Detect which cell encompasses the target text, then output its [x, y] center coordinate. 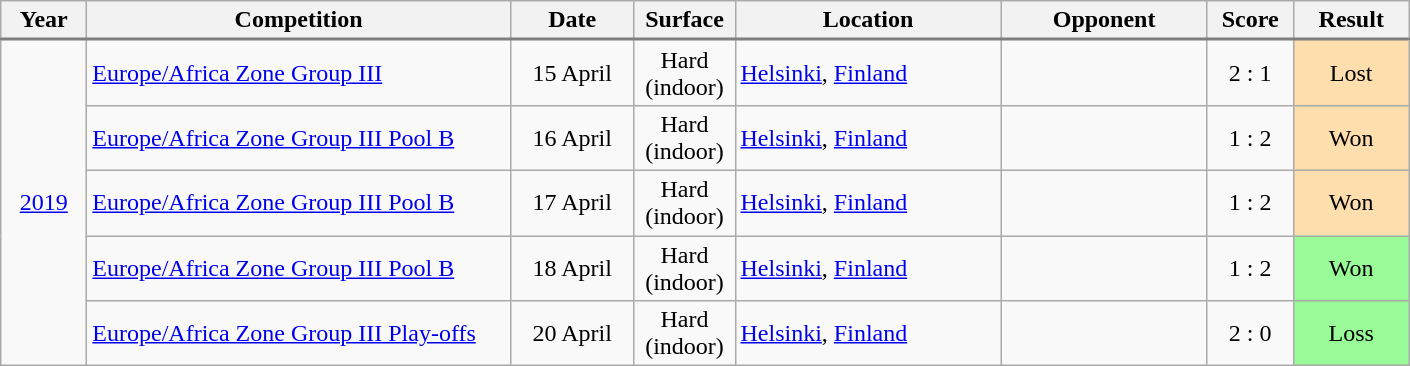
Loss [1351, 334]
Result [1351, 20]
2019 [44, 203]
20 April [572, 334]
Location [868, 20]
Competition [299, 20]
15 April [572, 73]
18 April [572, 268]
Opponent [1104, 20]
17 April [572, 202]
Europe/Africa Zone Group III [299, 73]
Date [572, 20]
2 : 0 [1250, 334]
Europe/Africa Zone Group III Play-offs [299, 334]
Lost [1351, 73]
Surface [684, 20]
2 : 1 [1250, 73]
Year [44, 20]
16 April [572, 138]
Score [1250, 20]
